Return (X, Y) of the center of cell containing provided text 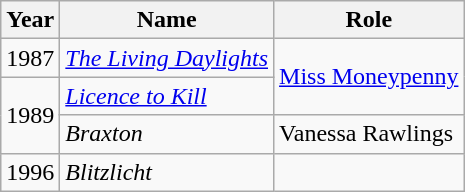
Braxton (167, 134)
Miss Moneypenny (369, 77)
1989 (30, 115)
The Living Daylights (167, 58)
Blitzlicht (167, 172)
Role (369, 20)
Licence to Kill (167, 96)
1996 (30, 172)
1987 (30, 58)
Vanessa Rawlings (369, 134)
Name (167, 20)
Year (30, 20)
